Provide the (X, Y) coordinate of the cell's center where the given text is located.  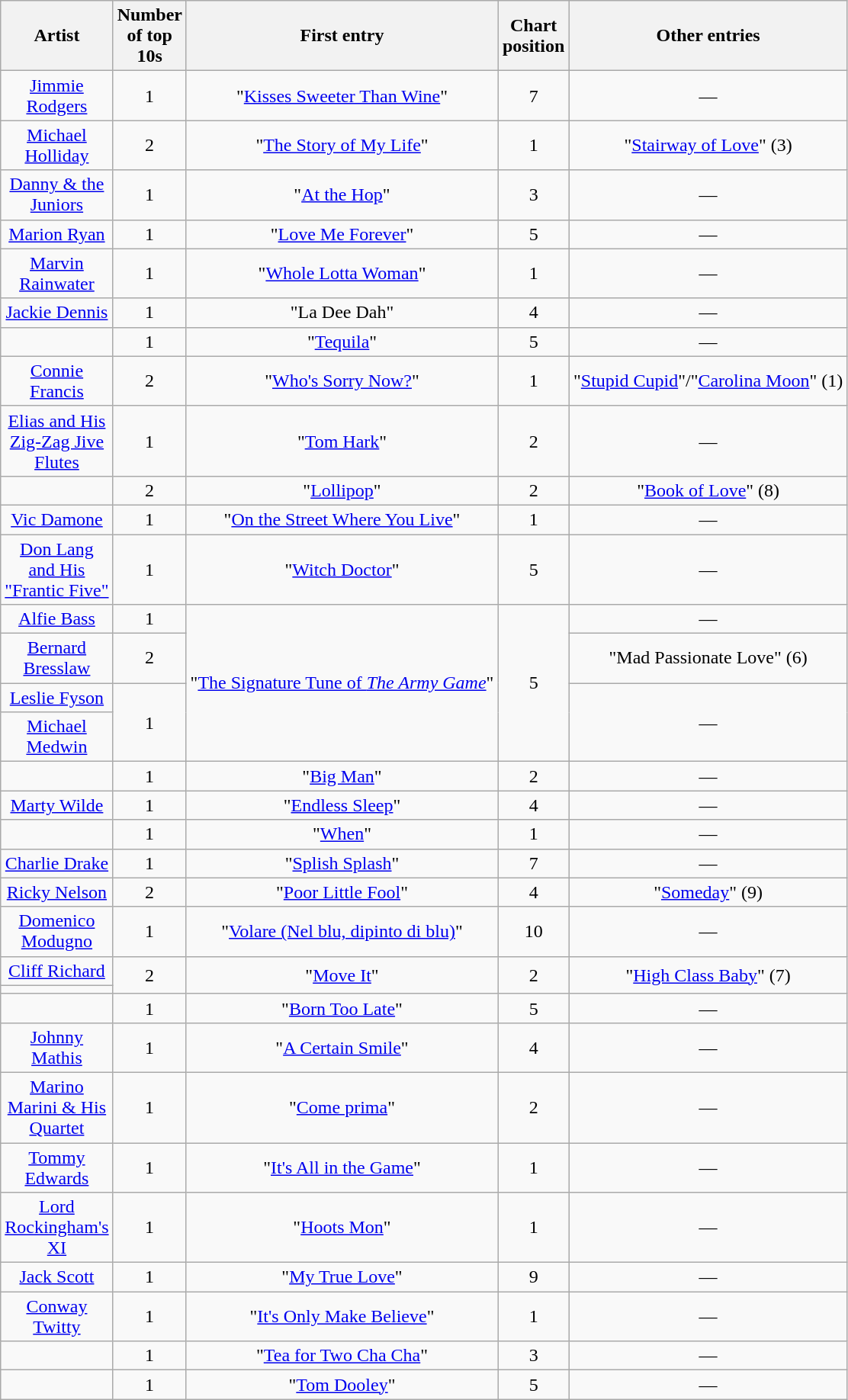
Cliff Richard (56, 971)
"Stupid Cupid"/"Carolina Moon" (1) (708, 381)
Vic Damone (56, 519)
Johnny Mathis (56, 1048)
9 (534, 1277)
Michael Medwin (56, 737)
"Tom Dooley" (342, 1385)
"Endless Sleep" (342, 805)
Marty Wilde (56, 805)
"On the Street Where You Live" (342, 519)
Marino Marini & His Quartet (56, 1107)
"Splish Splash" (342, 863)
"Mad Passionate Love" (6) (708, 659)
Elias and His Zig-Zag Jive Flutes (56, 441)
Number of top 10s (149, 36)
Marvin Rainwater (56, 273)
Jack Scott (56, 1277)
Conway Twitty (56, 1316)
Charlie Drake (56, 863)
Danny & the Juniors (56, 195)
"Tom Hark" (342, 441)
"Whole Lotta Woman" (342, 273)
First entry (342, 36)
"The Story of My Life" (342, 145)
"Hoots Mon" (342, 1228)
Connie Francis (56, 381)
Artist (56, 36)
Other entries (708, 36)
10 (534, 932)
"At the Hop" (342, 195)
Don Lang and His "Frantic Five" (56, 569)
"Poor Little Fool" (342, 892)
"Born Too Late" (342, 1008)
Leslie Fyson (56, 698)
"Who's Sorry Now?" (342, 381)
Bernard Bresslaw (56, 659)
"A Certain Smile" (342, 1048)
"The Signature Tune of The Army Game" (342, 683)
Marion Ryan (56, 234)
"My True Love" (342, 1277)
"Come prima" (342, 1107)
"Volare (Nel blu, dipinto di blu)" (342, 932)
"La Dee Dah" (342, 313)
"High Class Baby" (7) (708, 975)
Domenico Modugno (56, 932)
Alfie Bass (56, 619)
"Someday" (9) (708, 892)
"Big Man" (342, 776)
Lord Rockingham's XI (56, 1228)
"Tequila" (342, 342)
"When" (342, 834)
Ricky Nelson (56, 892)
"Witch Doctor" (342, 569)
Chart position (534, 36)
Jimmie Rodgers (56, 96)
"Move It" (342, 975)
"Love Me Forever" (342, 234)
"Lollipop" (342, 490)
"Stairway of Love" (3) (708, 145)
Jackie Dennis (56, 313)
"Tea for Two Cha Cha" (342, 1356)
"Book of Love" (8) (708, 490)
"Kisses Sweeter Than Wine" (342, 96)
"It's All in the Game" (342, 1167)
Michael Holliday (56, 145)
"It's Only Make Believe" (342, 1316)
Tommy Edwards (56, 1167)
